Pinpoint the cell where the given text exists, returning its [X, Y] midpoint coordinate. 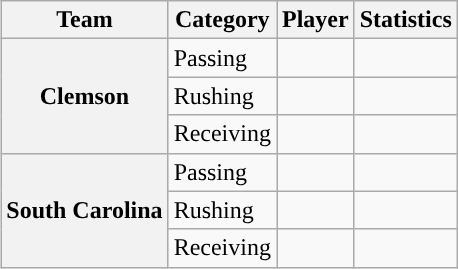
Team [84, 20]
South Carolina [84, 210]
Clemson [84, 96]
Player [315, 20]
Statistics [406, 20]
Category [222, 20]
